Detect which cell encompasses the target text, then output its (x, y) center coordinate. 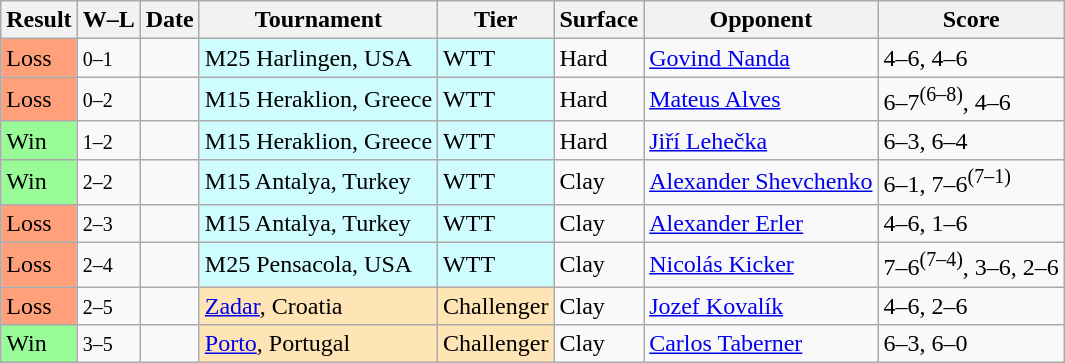
Mateus Alves (761, 100)
6–3, 6–0 (971, 344)
4–6, 2–6 (971, 306)
4–6, 1–6 (971, 223)
7–6(7–4), 3–6, 2–6 (971, 264)
Surface (599, 20)
M25 Pensacola, USA (318, 264)
W–L (108, 20)
2–4 (108, 264)
Carlos Taberner (761, 344)
Jiří Lehečka (761, 140)
Alexander Erler (761, 223)
Govind Nanda (761, 58)
Porto, Portugal (318, 344)
Alexander Shevchenko (761, 182)
2–5 (108, 306)
2–3 (108, 223)
Result (39, 20)
0–1 (108, 58)
6–7(6–8), 4–6 (971, 100)
M25 Harlingen, USA (318, 58)
1–2 (108, 140)
Date (170, 20)
6–3, 6–4 (971, 140)
Zadar, Croatia (318, 306)
Nicolás Kicker (761, 264)
Tournament (318, 20)
3–5 (108, 344)
0–2 (108, 100)
Tier (496, 20)
Opponent (761, 20)
Score (971, 20)
2–2 (108, 182)
Jozef Kovalík (761, 306)
4–6, 4–6 (971, 58)
6–1, 7–6(7–1) (971, 182)
